Return the [x, y] coordinate for the center point of the cell that contains the specified text.  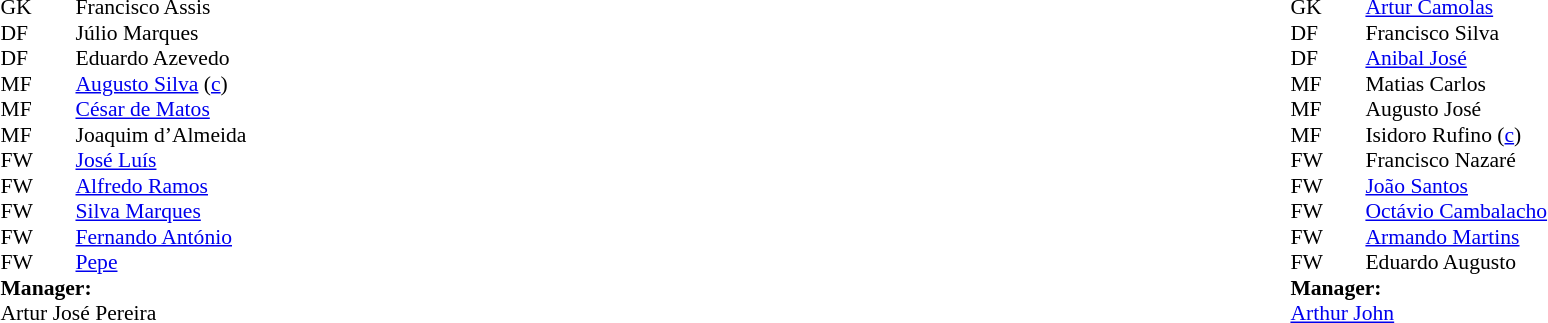
Octávio Cambalacho [1456, 211]
Silva Marques [162, 211]
Joaquim d’Almeida [162, 135]
César de Matos [162, 109]
Augusto Silva (c) [162, 84]
Anibal José [1456, 59]
Eduardo Azevedo [162, 59]
Fernando António [162, 237]
Alfredo Ramos [162, 186]
Francisco Silva [1456, 33]
João Santos [1456, 186]
Augusto José [1456, 109]
Matias Carlos [1456, 84]
Pepe [162, 263]
José Luís [162, 161]
Eduardo Augusto [1456, 263]
Armando Martins [1456, 237]
Júlio Marques [162, 33]
Francisco Nazaré [1456, 161]
Isidoro Rufino (c) [1456, 135]
